Determine the [X, Y] coordinate at the center of the cell enclosing the given text.  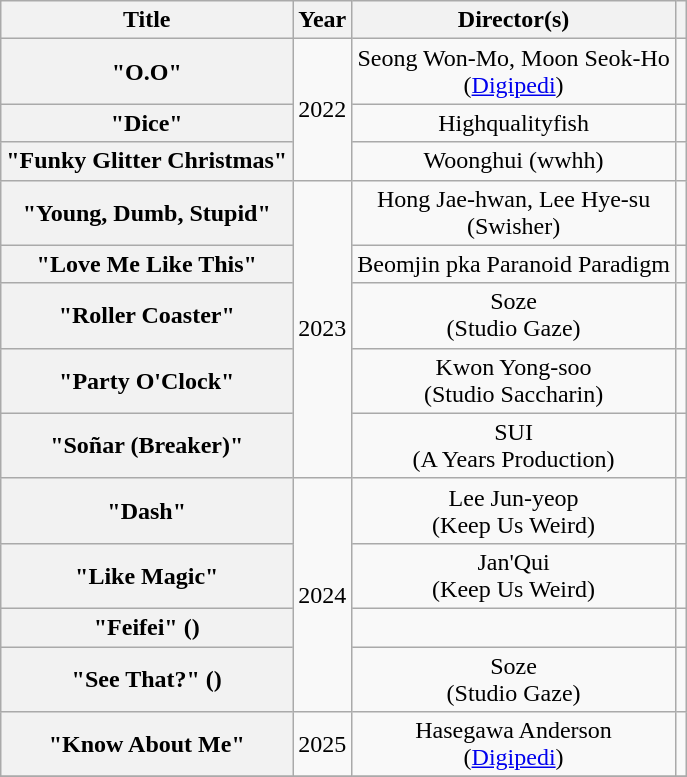
"Funky Glitter Christmas" [147, 161]
Hasegawa Anderson(Digipedi) [514, 744]
"Roller Coaster" [147, 316]
Jan'Qui(Keep Us Weird) [514, 576]
Kwon Yong-soo(Studio Saccharin) [514, 380]
Highqualityfish [514, 123]
"Feifei" () [147, 627]
"Soñar (Breaker)" [147, 446]
2025 [322, 744]
Year [322, 20]
"Young, Dumb, Stupid" [147, 212]
Woonghui (wwhh) [514, 161]
SUI(A Years Production) [514, 446]
"Love Me Like This" [147, 264]
"Like Magic" [147, 576]
2022 [322, 110]
"Dice" [147, 123]
Title [147, 20]
Beomjin pka Paranoid Paradigm [514, 264]
Seong Won-Mo, Moon Seok-Ho(Digipedi) [514, 72]
"Dash" [147, 510]
"See That?" () [147, 678]
"Party O'Clock" [147, 380]
2023 [322, 329]
Director(s) [514, 20]
Hong Jae-hwan, Lee Hye-su(Swisher) [514, 212]
2024 [322, 594]
"Know About Me" [147, 744]
"O.O" [147, 72]
Lee Jun-yeop(Keep Us Weird) [514, 510]
